Extract the [x, y] coordinate from the center of the cell holding the provided text.  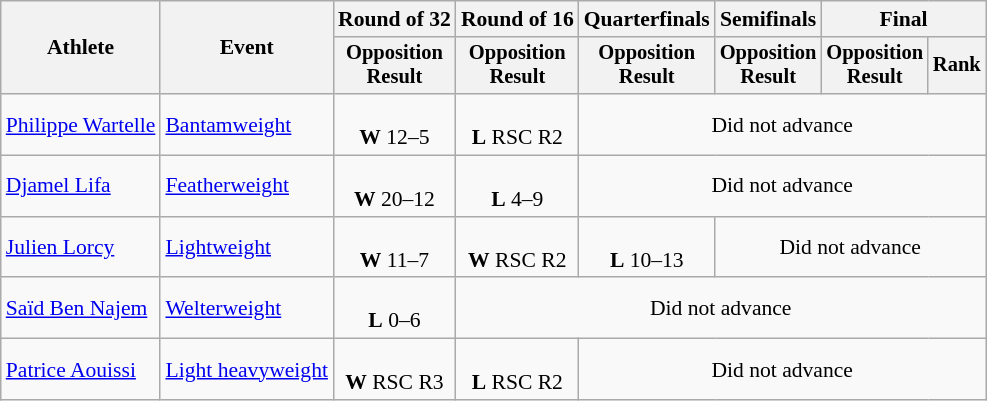
Rank [957, 66]
Djamel Lifa [81, 186]
Round of 32 [394, 19]
W RSC R2 [518, 248]
Athlete [81, 48]
L 10–13 [647, 248]
Julien Lorcy [81, 248]
Light heavyweight [246, 370]
W 12–5 [394, 124]
Welterweight [246, 308]
L 4–9 [518, 186]
Quarterfinals [647, 19]
Featherweight [246, 186]
Philippe Wartelle [81, 124]
Round of 16 [518, 19]
L 0–6 [394, 308]
Saïd Ben Najem [81, 308]
W 11–7 [394, 248]
Event [246, 48]
Bantamweight [246, 124]
W 20–12 [394, 186]
Lightweight [246, 248]
Final [903, 19]
Semifinals [768, 19]
W RSC R3 [394, 370]
Patrice Aouissi [81, 370]
